For the text-containing cell, return its midpoint in [x, y] coordinate format. 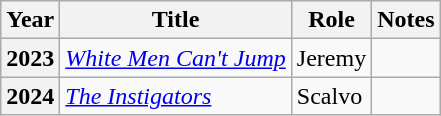
The Instigators [176, 96]
Role [331, 20]
2023 [30, 58]
Scalvo [331, 96]
Jeremy [331, 58]
Notes [406, 20]
2024 [30, 96]
Title [176, 20]
White Men Can't Jump [176, 58]
Year [30, 20]
